For the text-containing cell, return its midpoint in (x, y) coordinate format. 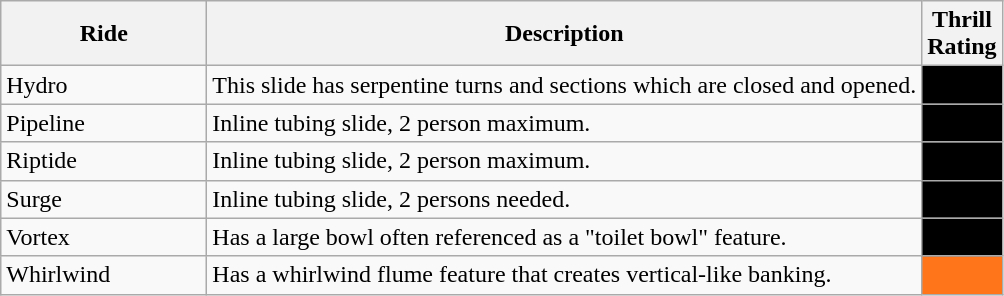
Inline tubing slide, 2 persons needed. (564, 199)
Riptide (104, 161)
Ride (104, 34)
Has a whirlwind flume feature that creates vertical-like banking. (564, 275)
Pipeline (104, 123)
Hydro (104, 85)
Has a large bowl often referenced as a "toilet bowl" feature. (564, 237)
This slide has serpentine turns and sections which are closed and opened. (564, 85)
Surge (104, 199)
Description (564, 34)
ThrillRating (962, 34)
Vortex (104, 237)
Whirlwind (104, 275)
